Capture the cell that displays the provided text and extract its [x, y] central coordinate. 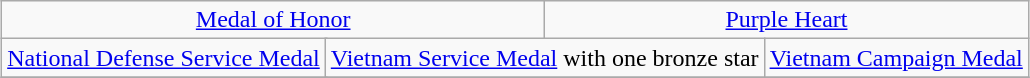
Purple Heart [787, 20]
Vietnam Campaign Medal [896, 58]
Medal of Honor [274, 20]
National Defense Service Medal [164, 58]
Vietnam Service Medal with one bronze star [544, 58]
